Search for the cell housing the specified text and yield its [x, y] center coordinate. 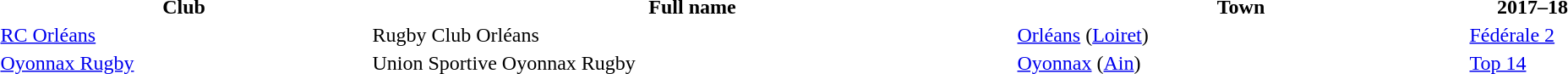
Orléans (Loiret) [1241, 35]
Rugby Club Orléans [692, 35]
